Pinpoint the cell where the given text exists, returning its (X, Y) midpoint coordinate. 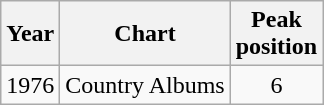
Peakposition (276, 34)
Chart (145, 34)
Country Albums (145, 85)
1976 (30, 85)
Year (30, 34)
6 (276, 85)
